Return the (x, y) coordinate for the center point of the cell that contains the specified text.  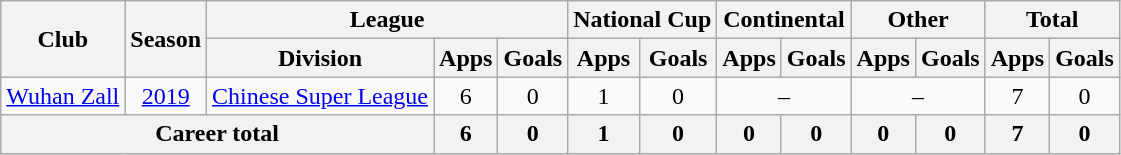
League (388, 20)
Total (1052, 20)
Other (918, 20)
Season (166, 39)
Wuhan Zall (63, 96)
Career total (218, 134)
Division (320, 58)
Club (63, 39)
National Cup (642, 20)
Continental (784, 20)
Chinese Super League (320, 96)
2019 (166, 96)
